Return (x, y) of the center of cell containing provided text 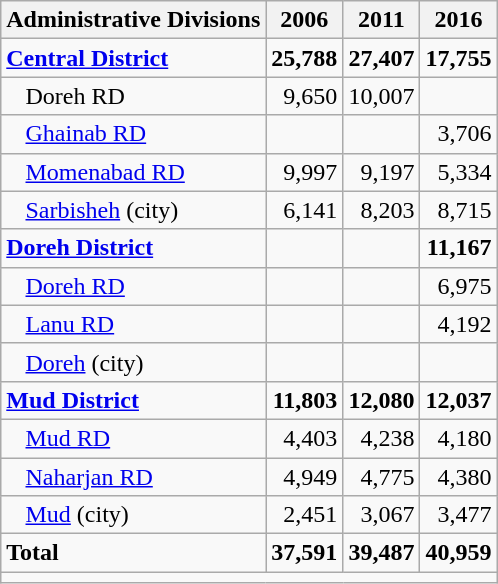
2011 (382, 20)
Central District (134, 58)
Mud (city) (134, 515)
8,715 (458, 210)
Momenabad RD (134, 172)
Administrative Divisions (134, 20)
4,380 (458, 477)
25,788 (304, 58)
2006 (304, 20)
4,180 (458, 438)
37,591 (304, 553)
11,803 (304, 400)
6,141 (304, 210)
Mud District (134, 400)
9,197 (382, 172)
Lanu RD (134, 324)
12,037 (458, 400)
Naharjan RD (134, 477)
17,755 (458, 58)
2016 (458, 20)
12,080 (382, 400)
10,007 (382, 96)
3,067 (382, 515)
5,334 (458, 172)
11,167 (458, 248)
4,949 (304, 477)
3,477 (458, 515)
40,959 (458, 553)
Ghainab RD (134, 134)
Mud RD (134, 438)
4,238 (382, 438)
3,706 (458, 134)
8,203 (382, 210)
Sarbisheh (city) (134, 210)
9,997 (304, 172)
39,487 (382, 553)
Doreh (city) (134, 362)
27,407 (382, 58)
Doreh District (134, 248)
6,975 (458, 286)
4,403 (304, 438)
4,775 (382, 477)
9,650 (304, 96)
2,451 (304, 515)
4,192 (458, 324)
Total (134, 553)
